Extract the [X, Y] coordinate from the center of the cell holding the provided text.  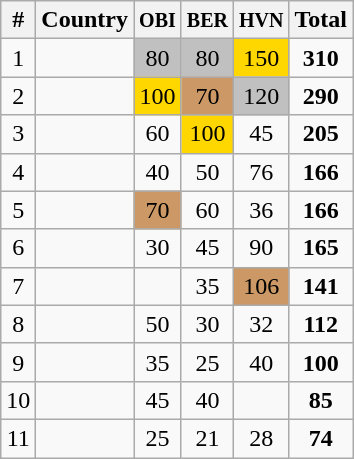
90 [261, 248]
3 [18, 134]
28 [261, 438]
290 [321, 96]
85 [321, 400]
106 [261, 286]
8 [18, 324]
112 [321, 324]
6 [18, 248]
7 [18, 286]
Country [85, 20]
165 [321, 248]
4 [18, 172]
310 [321, 58]
120 [261, 96]
76 [261, 172]
21 [207, 438]
BER [207, 20]
32 [261, 324]
9 [18, 362]
5 [18, 210]
# [18, 20]
150 [261, 58]
HVN [261, 20]
74 [321, 438]
141 [321, 286]
36 [261, 210]
1 [18, 58]
2 [18, 96]
Total [321, 20]
OBI [158, 20]
11 [18, 438]
10 [18, 400]
205 [321, 134]
